Pinpoint the cell where the given text exists, returning its [X, Y] midpoint coordinate. 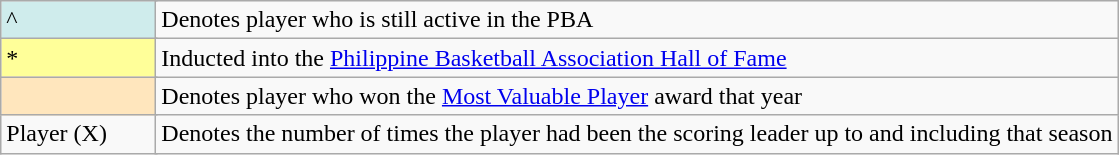
* [78, 58]
Denotes player who is still active in the PBA [637, 20]
^ [78, 20]
Player (X) [78, 134]
Denotes the number of times the player had been the scoring leader up to and including that season [637, 134]
Denotes player who won the Most Valuable Player award that year [637, 96]
Inducted into the Philippine Basketball Association Hall of Fame [637, 58]
